Output the [x, y] coordinate of the center of the cell containing the given text.  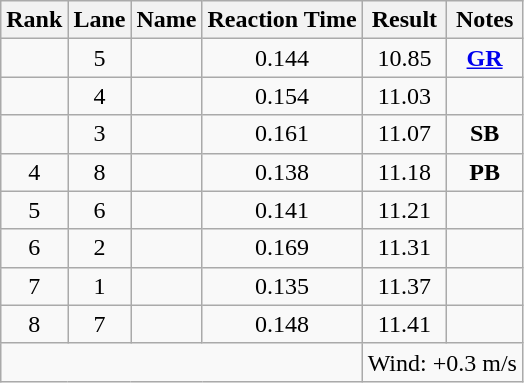
10.85 [404, 58]
0.148 [282, 324]
11.18 [404, 172]
Result [404, 20]
11.37 [404, 286]
1 [100, 286]
Reaction Time [282, 20]
0.154 [282, 96]
Rank [34, 20]
0.161 [282, 134]
11.03 [404, 96]
3 [100, 134]
Name [166, 20]
SB [485, 134]
GR [485, 58]
11.07 [404, 134]
2 [100, 248]
0.135 [282, 286]
11.41 [404, 324]
PB [485, 172]
Notes [485, 20]
11.21 [404, 210]
0.138 [282, 172]
Lane [100, 20]
0.141 [282, 210]
0.144 [282, 58]
Wind: +0.3 m/s [442, 362]
0.169 [282, 248]
11.31 [404, 248]
